Return [X, Y] of the center of cell containing provided text 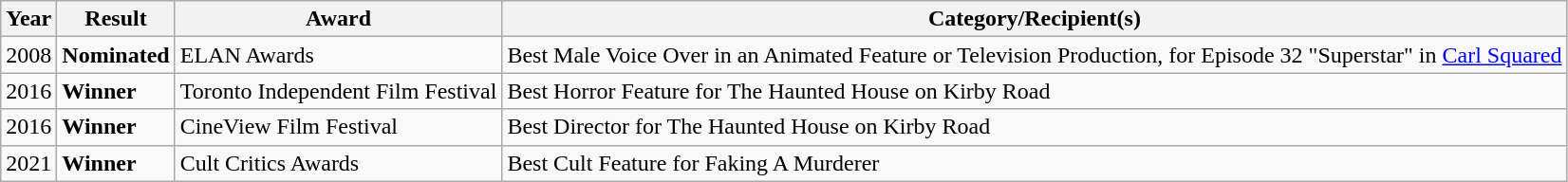
Best Male Voice Over in an Animated Feature or Television Production, for Episode 32 "Superstar" in Carl Squared [1035, 55]
Cult Critics Awards [338, 163]
Award [338, 19]
Best Cult Feature for Faking A Murderer [1035, 163]
Nominated [116, 55]
Best Horror Feature for The Haunted House on Kirby Road [1035, 91]
Result [116, 19]
ELAN Awards [338, 55]
Best Director for The Haunted House on Kirby Road [1035, 127]
Category/Recipient(s) [1035, 19]
Year [28, 19]
2021 [28, 163]
2008 [28, 55]
CineView Film Festival [338, 127]
Toronto Independent Film Festival [338, 91]
